Find where the given text appears and provide that cell's center as [X, Y] coordinate. 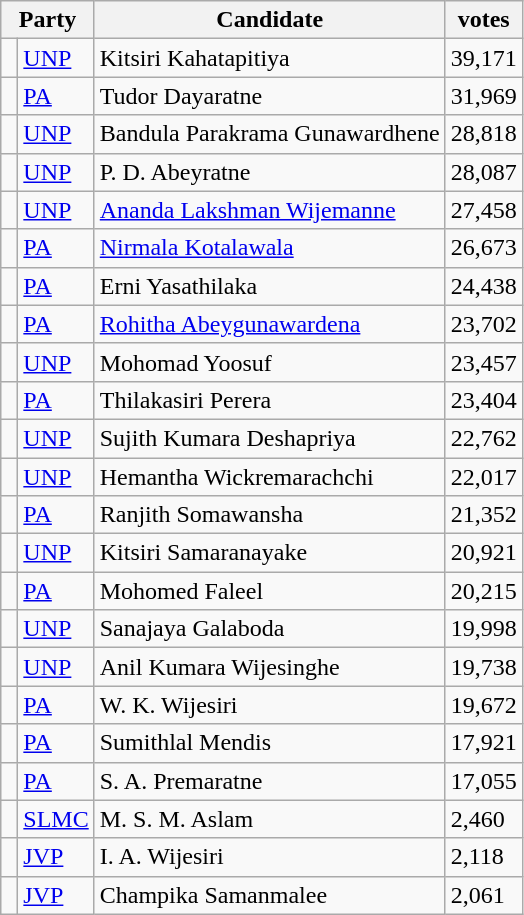
Thilakasiri Perera [270, 400]
Ranjith Somawansha [270, 515]
Candidate [270, 20]
20,215 [484, 591]
2,061 [484, 895]
Champika Samanmalee [270, 895]
2,118 [484, 857]
28,818 [484, 134]
Ananda Lakshman Wijemanne [270, 210]
Kitsiri Kahatapitiya [270, 58]
17,921 [484, 743]
23,404 [484, 400]
Anil Kumara Wijesinghe [270, 667]
I. A. Wijesiri [270, 857]
17,055 [484, 781]
19,672 [484, 705]
39,171 [484, 58]
23,702 [484, 324]
S. A. Premaratne [270, 781]
27,458 [484, 210]
Sujith Kumara Deshapriya [270, 438]
Party [48, 20]
31,969 [484, 96]
SLMC [56, 819]
Hemantha Wickremarachchi [270, 477]
Mohomad Yoosuf [270, 362]
votes [484, 20]
M. S. M. Aslam [270, 819]
Bandula Parakrama Gunawardhene [270, 134]
P. D. Abeyratne [270, 172]
Erni Yasathilaka [270, 286]
19,738 [484, 667]
21,352 [484, 515]
Rohitha Abeygunawardena [270, 324]
19,998 [484, 629]
Kitsiri Samaranayake [270, 553]
Sanajaya Galaboda [270, 629]
Tudor Dayaratne [270, 96]
24,438 [484, 286]
Sumithlal Mendis [270, 743]
22,017 [484, 477]
28,087 [484, 172]
Nirmala Kotalawala [270, 248]
Mohomed Faleel [270, 591]
26,673 [484, 248]
22,762 [484, 438]
W. K. Wijesiri [270, 705]
2,460 [484, 819]
20,921 [484, 553]
23,457 [484, 362]
